Output the (X, Y) coordinate of the center of the cell containing the given text.  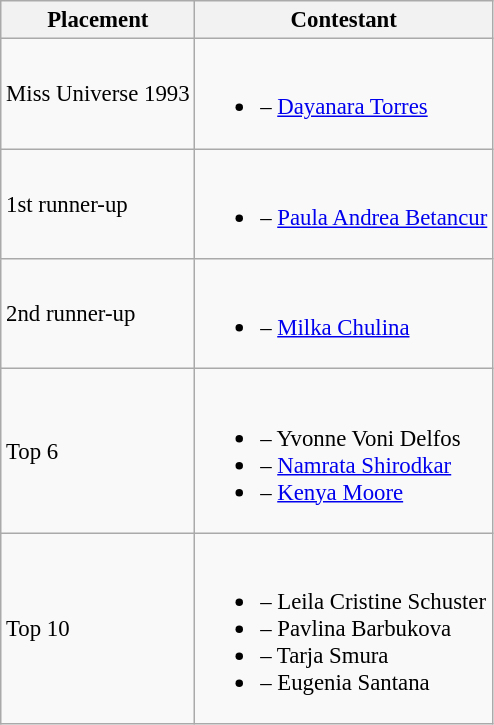
Miss Universe 1993 (98, 94)
Placement (98, 20)
– Yvonne Voni Delfos – Namrata Shirodkar – Kenya Moore (344, 451)
– Milka Chulina (344, 314)
– Paula Andrea Betancur (344, 204)
Top 10 (98, 628)
– Leila Cristine Schuster – Pavlina Barbukova – Tarja Smura – Eugenia Santana (344, 628)
2nd runner-up (98, 314)
– Dayanara Torres (344, 94)
1st runner-up (98, 204)
Top 6 (98, 451)
Contestant (344, 20)
